Capture the cell that displays the provided text and extract its (x, y) central coordinate. 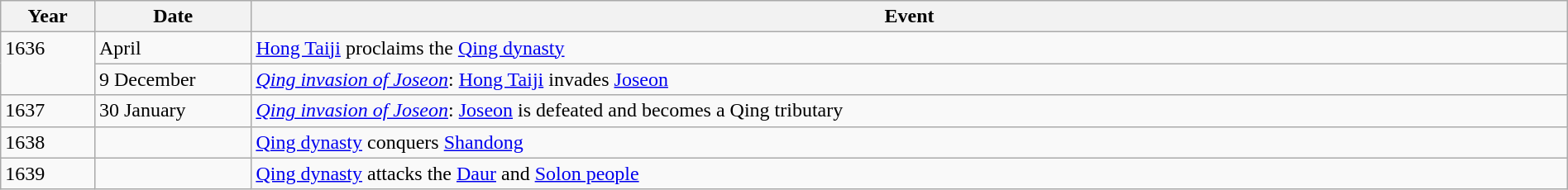
Qing invasion of Joseon: Hong Taiji invades Joseon (910, 79)
1638 (48, 142)
30 January (172, 111)
1637 (48, 111)
Qing dynasty conquers Shandong (910, 142)
1639 (48, 173)
Date (172, 17)
9 December (172, 79)
Year (48, 17)
Hong Taiji proclaims the Qing dynasty (910, 48)
1636 (48, 64)
Qing invasion of Joseon: Joseon is defeated and becomes a Qing tributary (910, 111)
Qing dynasty attacks the Daur and Solon people (910, 173)
Event (910, 17)
April (172, 48)
